From the cell containing the given text, extract its center point as (X, Y) coordinate. 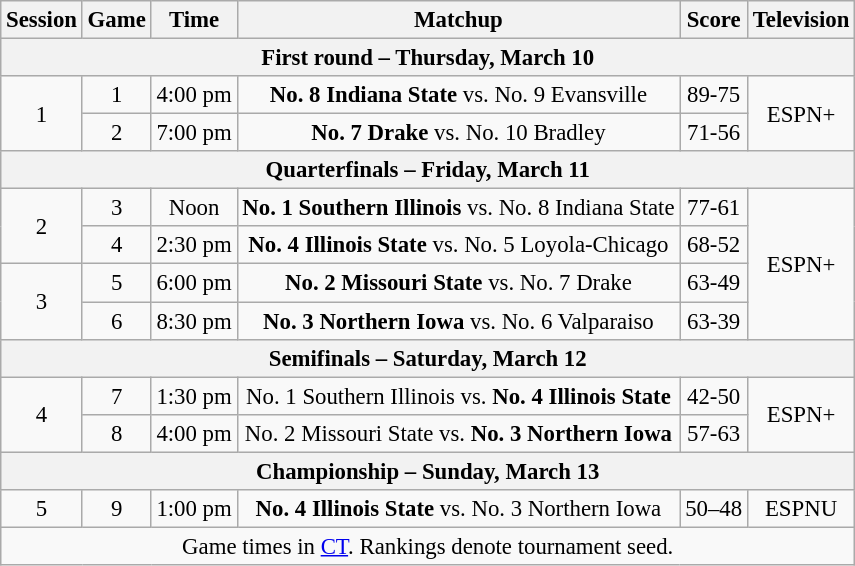
7:00 pm (194, 133)
No. 8 Indiana State vs. No. 9 Evansville (458, 95)
No. 4 Illinois State vs. No. 3 Northern Iowa (458, 509)
1:30 pm (194, 396)
8 (116, 433)
Television (800, 20)
Matchup (458, 20)
No. 1 Southern Illinois vs. No. 8 Indiana State (458, 208)
68-52 (714, 245)
1:00 pm (194, 509)
6 (116, 321)
No. 1 Southern Illinois vs. No. 4 Illinois State (458, 396)
Championship – Sunday, March 13 (428, 471)
50–48 (714, 509)
7 (116, 396)
Game times in CT. Rankings denote tournament seed. (428, 546)
Time (194, 20)
42-50 (714, 396)
57-63 (714, 433)
No. 7 Drake vs. No. 10 Bradley (458, 133)
77-61 (714, 208)
Game (116, 20)
89-75 (714, 95)
ESPNU (800, 509)
Noon (194, 208)
No. 2 Missouri State vs. No. 3 Northern Iowa (458, 433)
No. 4 Illinois State vs. No. 5 Loyola-Chicago (458, 245)
No. 3 Northern Iowa vs. No. 6 Valparaiso (458, 321)
6:00 pm (194, 283)
Session (42, 20)
8:30 pm (194, 321)
9 (116, 509)
No. 2 Missouri State vs. No. 7 Drake (458, 283)
Semifinals – Saturday, March 12 (428, 358)
First round – Thursday, March 10 (428, 58)
63-49 (714, 283)
63-39 (714, 321)
71-56 (714, 133)
Quarterfinals – Friday, March 11 (428, 170)
2:30 pm (194, 245)
Score (714, 20)
